For the text-containing cell, return its midpoint in (X, Y) coordinate format. 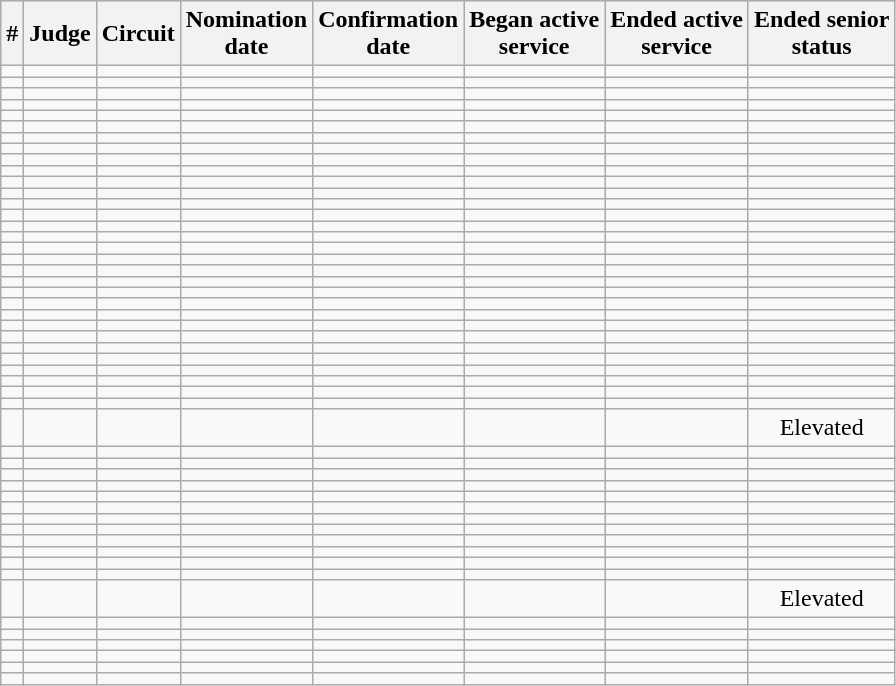
# (12, 34)
Began activeservice (534, 34)
Circuit (138, 34)
Confirmationdate (388, 34)
Ended activeservice (677, 34)
Nominationdate (246, 34)
Judge (60, 34)
Ended seniorstatus (821, 34)
